Return the (X, Y) coordinate for the center point of the cell that contains the specified text.  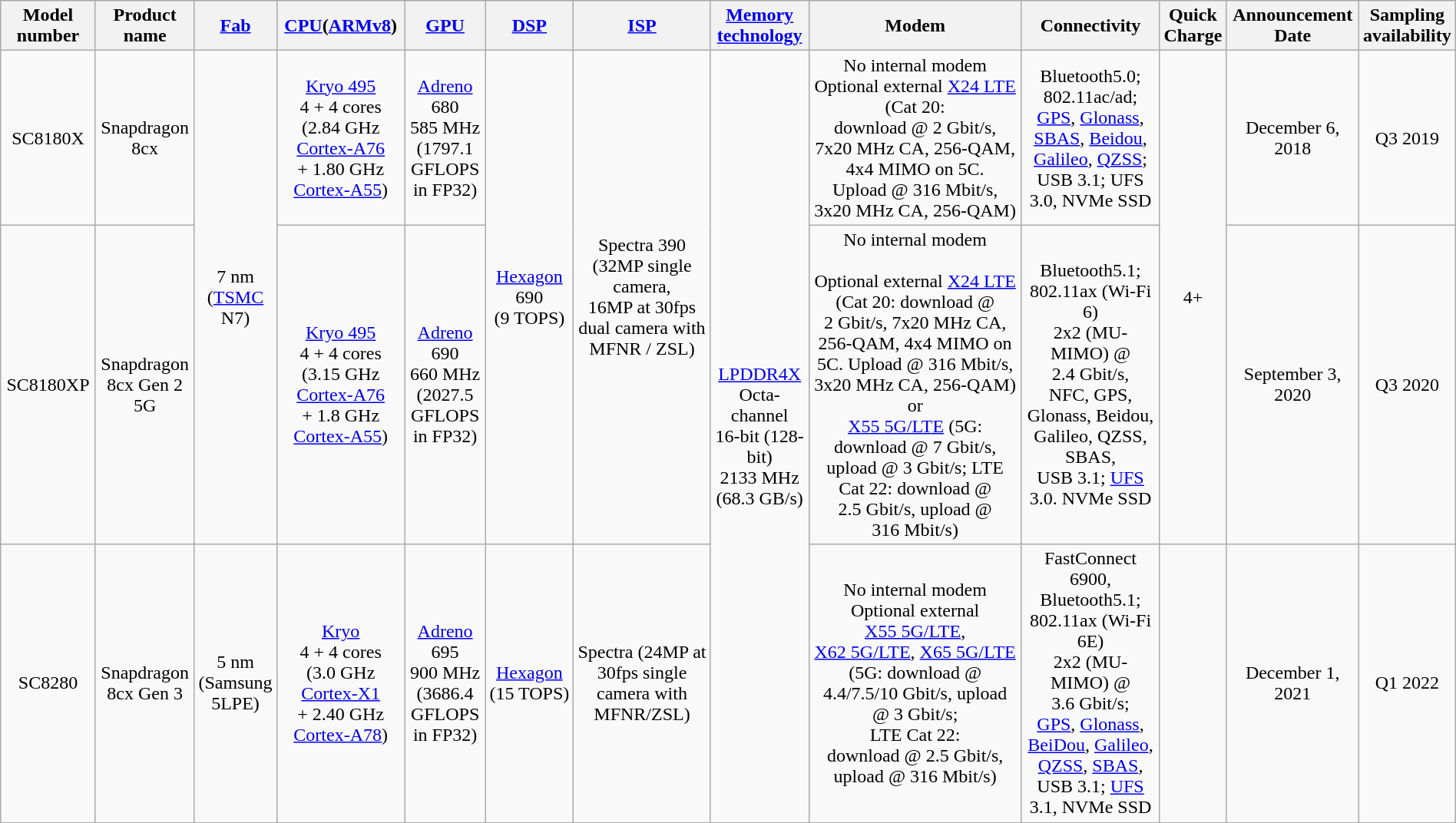
Kryo4 + 4 cores(3.0 GHz Cortex-X1+ 2.40 GHz Cortex-A78) (341, 683)
5 nm(Samsung5LPE) (235, 683)
SC8280 (48, 683)
SC8180X (48, 138)
Hexagon690(9 TOPS) (530, 298)
December 6, 2018 (1292, 138)
Adreno 680585 MHz(1797.1GFLOPSin FP32) (445, 138)
Connectivity (1090, 26)
Adreno 690660 MHz(2027.5GFLOPSin FP32) (445, 385)
Snapdragon8cx Gen 2 5G (144, 385)
September 3, 2020 (1292, 385)
December 1, 2021 (1292, 683)
Snapdragon8cx Gen 3 (144, 683)
Q3 2019 (1407, 138)
LPDDR4XOcta-channel16-bit (128-bit)2133 MHz(68.3 GB/s) (759, 436)
Samplingavailability (1407, 26)
Kryo 4954 + 4 cores(3.15 GHz Cortex-A76+ 1.8 GHz Cortex-A55) (341, 385)
Spectra (24MP at 30fps single camera with MFNR/ZSL) (642, 683)
QuickCharge (1193, 26)
DSP (530, 26)
Product name (144, 26)
GPU (445, 26)
Q1 2022 (1407, 683)
Fab (235, 26)
Spectra 390(32MP single camera,16MP at 30fps dual camera with MFNR / ZSL) (642, 298)
Q3 2020 (1407, 385)
Kryo 4954 + 4 cores(2.84 GHz Cortex-A76+ 1.80 GHz Cortex-A55) (341, 138)
Adreno 695900 MHz(3686.4GFLOPSin FP32) (445, 683)
Memorytechnology (759, 26)
SC8180XP (48, 385)
7 nm(TSMCN7) (235, 298)
ISP (642, 26)
Hexagon(15 TOPS) (530, 683)
CPU(ARMv8) (341, 26)
Snapdragon8cx (144, 138)
Modem (915, 26)
Bluetooth5.0;802.11ac/ad;GPS, Glonass, SBAS, Beidou, Galileo, QZSS; USB 3.1; UFS 3.0, NVMe SSD (1090, 138)
Announcement Date (1292, 26)
4+ (1193, 298)
FastConnect 6900,Bluetooth5.1;802.11ax (Wi-Fi 6E)2x2 (MU-MIMO) @ 3.6 Gbit/s; GPS, Glonass, BeiDou, Galileo, QZSS, SBAS, USB 3.1; UFS 3.1, NVMe SSD (1090, 683)
Bluetooth5.1;802.11ax (Wi-Fi 6) 2x2 (MU-MIMO) @ 2.4 Gbit/s, NFC, GPS, Glonass, Beidou, Galileo, QZSS, SBAS, USB 3.1; UFS 3.0. NVMe SSD (1090, 385)
Model number (48, 26)
